From the cell containing the given text, extract its center point as (X, Y) coordinate. 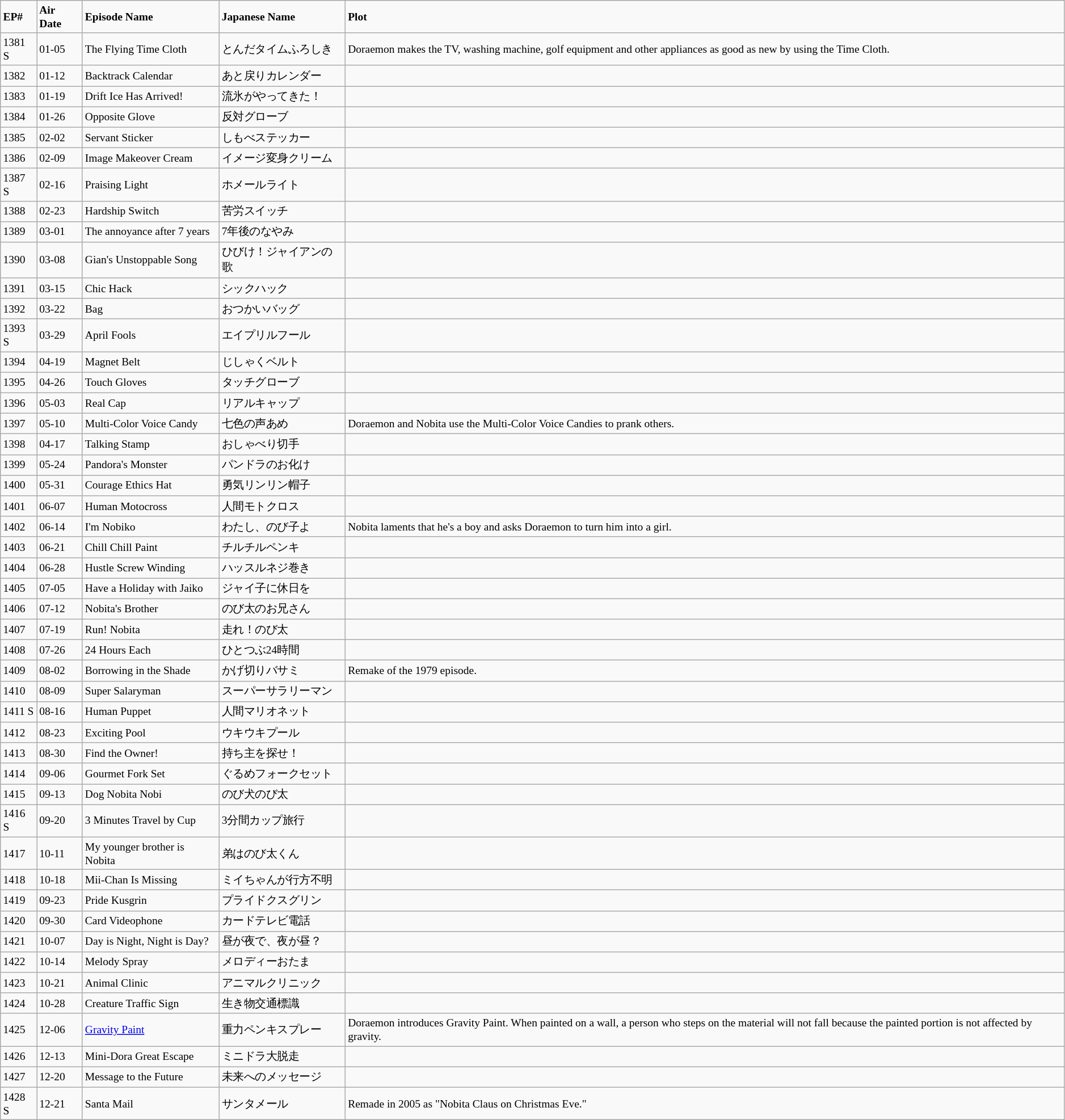
1425 (19, 1029)
Borrowing in the Shade (151, 671)
1387 S (19, 185)
Chic Hack (151, 288)
1410 (19, 691)
Pride Kusgrin (151, 900)
じしゃくベルト (282, 362)
メロディーおたま (282, 962)
1399 (19, 465)
Multi-Color Voice Candy (151, 424)
Super Salaryman (151, 691)
06-28 (60, 567)
あと戻りカレンダー (282, 75)
Melody Spray (151, 962)
1421 (19, 941)
07-12 (60, 609)
24 Hours Each (151, 650)
1409 (19, 671)
1413 (19, 753)
のび太のお兄さん (282, 609)
Hustle Screw Winding (151, 567)
Gian's Unstoppable Song (151, 260)
The Flying Time Cloth (151, 49)
未来へのメッセージ (282, 1077)
ぐるめフォークセット (282, 773)
ひとつぶ24時間 (282, 650)
1396 (19, 403)
1400 (19, 485)
04-17 (60, 444)
05-24 (60, 465)
Bag (151, 309)
Dog Nobita Nobi (151, 794)
02-23 (60, 211)
Creature Traffic Sign (151, 1003)
苦労スイッチ (282, 211)
Day is Night, Night is Day? (151, 941)
おしゃべり切手 (282, 444)
パンドラのお化け (282, 465)
重力ペンキスプレー (282, 1029)
08-23 (60, 732)
06-14 (60, 527)
1426 (19, 1056)
アニマルクリニック (282, 983)
ミニドラ大脱走 (282, 1056)
1385 (19, 137)
かげ切りバサミ (282, 671)
7年後のなやみ (282, 231)
09-13 (60, 794)
1384 (19, 117)
Have a Holiday with Jaiko (151, 588)
01-12 (60, 75)
Find the Owner! (151, 753)
Servant Sticker (151, 137)
04-26 (60, 382)
1386 (19, 158)
シックハック (282, 288)
タッチグローブ (282, 382)
Nobita laments that he's a boy and asks Doraemon to turn him into a girl. (705, 527)
Real Cap (151, 403)
1424 (19, 1003)
02-16 (60, 185)
勇気リンリン帽子 (282, 485)
Mini-Dora Great Escape (151, 1056)
03-15 (60, 288)
のび犬のび太 (282, 794)
10-11 (60, 853)
3分間カップ旅行 (282, 820)
反対グローブ (282, 117)
わたし、のび子よ (282, 527)
弟はのび太くん (282, 853)
1414 (19, 773)
Exciting Pool (151, 732)
1408 (19, 650)
エイプリルフール (282, 335)
Doraemon and Nobita use the Multi-Color Voice Candies to prank others. (705, 424)
1422 (19, 962)
I'm Nobiko (151, 527)
1392 (19, 309)
1423 (19, 983)
Santa Mail (151, 1103)
1427 (19, 1077)
1404 (19, 567)
ジャイ子に休日を (282, 588)
12-20 (60, 1077)
Plot (705, 17)
チルチルペンキ (282, 547)
10-07 (60, 941)
05-03 (60, 403)
1415 (19, 794)
12-06 (60, 1029)
03-29 (60, 335)
03-22 (60, 309)
リアルキャップ (282, 403)
Backtrack Calendar (151, 75)
Gravity Paint (151, 1029)
03-08 (60, 260)
人間マリオネット (282, 711)
01-19 (60, 96)
Nobita's Brother (151, 609)
03-01 (60, 231)
1418 (19, 879)
09-23 (60, 900)
Message to the Future (151, 1077)
1419 (19, 900)
08-30 (60, 753)
3 Minutes Travel by Cup (151, 820)
昼が夜で、夜が昼？ (282, 941)
1401 (19, 506)
06-07 (60, 506)
09-06 (60, 773)
走れ！のび太 (282, 629)
1393 S (19, 335)
サンタメール (282, 1103)
Remake of the 1979 episode. (705, 671)
05-31 (60, 485)
ウキウキプール (282, 732)
1382 (19, 75)
ホメールライト (282, 185)
1391 (19, 288)
08-09 (60, 691)
07-05 (60, 588)
06-21 (60, 547)
07-19 (60, 629)
1406 (19, 609)
プライドクスグリン (282, 900)
1407 (19, 629)
1428 S (19, 1103)
12-13 (60, 1056)
My younger brother is Nobita (151, 853)
05-10 (60, 424)
持ち主を探せ！ (282, 753)
Chill Chill Paint (151, 547)
ミイちゃんが行方不明 (282, 879)
1416 S (19, 820)
10-28 (60, 1003)
07-26 (60, 650)
04-19 (60, 362)
七色の声あめ (282, 424)
1390 (19, 260)
人間モトクロス (282, 506)
Episode Name (151, 17)
Mii-Chan Is Missing (151, 879)
カードテレビ電話 (282, 921)
Touch Gloves (151, 382)
01-05 (60, 49)
生き物交通標識 (282, 1003)
おつかいバッグ (282, 309)
イメージ変身クリーム (282, 158)
Opposite Glove (151, 117)
Gourmet Fork Set (151, 773)
12-21 (60, 1103)
1411 S (19, 711)
02-09 (60, 158)
Courage Ethics Hat (151, 485)
Air Date (60, 17)
08-16 (60, 711)
The annoyance after 7 years (151, 231)
1405 (19, 588)
1420 (19, 921)
1417 (19, 853)
Drift Ice Has Arrived! (151, 96)
1402 (19, 527)
Talking Stamp (151, 444)
Japanese Name (282, 17)
1394 (19, 362)
1398 (19, 444)
02-02 (60, 137)
April Fools (151, 335)
Card Videophone (151, 921)
10-14 (60, 962)
Animal Clinic (151, 983)
Image Makeover Cream (151, 158)
しもべステッカー (282, 137)
EP# (19, 17)
Praising Light (151, 185)
ひびけ！ジャイアンの歌 (282, 260)
08-02 (60, 671)
1397 (19, 424)
Remade in 2005 as "Nobita Claus on Christmas Eve." (705, 1103)
10-18 (60, 879)
09-30 (60, 921)
Doraemon makes the TV, washing machine, golf equipment and other appliances as good as new by using the Time Cloth. (705, 49)
1395 (19, 382)
Pandora's Monster (151, 465)
10-21 (60, 983)
1412 (19, 732)
スーパーサラリーマン (282, 691)
1383 (19, 96)
Hardship Switch (151, 211)
Human Motocross (151, 506)
Magnet Belt (151, 362)
09-20 (60, 820)
1403 (19, 547)
01-26 (60, 117)
1389 (19, 231)
Run! Nobita (151, 629)
とんだタイムふろしき (282, 49)
Human Puppet (151, 711)
ハッスルネジ巻き (282, 567)
1381 S (19, 49)
流氷がやってきた！ (282, 96)
1388 (19, 211)
